Provide the [x, y] coordinate of the cell's center where the given text is located.  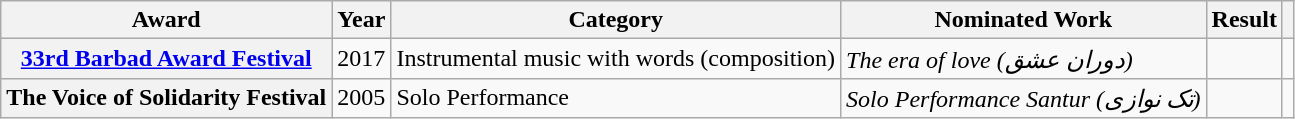
2017 [362, 59]
Result [1244, 20]
Nominated Work [1024, 20]
Solo Performance [616, 98]
33rd Barbad Award Festival [166, 59]
Year [362, 20]
Award [166, 20]
The era of love (دوران عشق) [1024, 59]
The Voice of Solidarity Festival [166, 98]
2005 [362, 98]
Solo Performance Santur (تک نوازی) [1024, 98]
Instrumental music with words (composition) [616, 59]
Category [616, 20]
